Identify which cell holds the provided text, then report its (x, y) central coordinate. 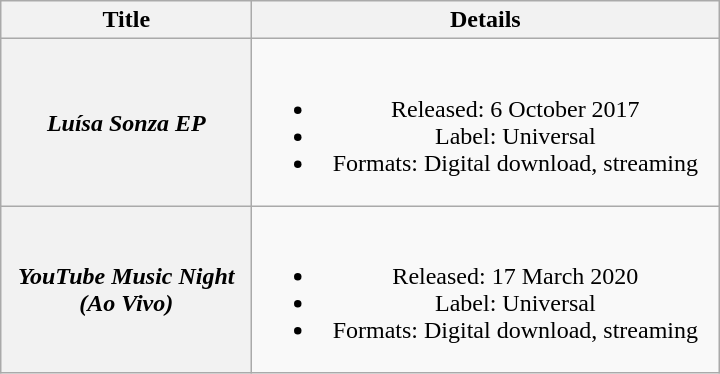
Details (486, 20)
Released: 6 October 2017Label: UniversalFormats: Digital download, streaming (486, 122)
Luísa Sonza EP (126, 122)
Title (126, 20)
YouTube Music Night (Ao Vivo) (126, 290)
Released: 17 March 2020Label: UniversalFormats: Digital download, streaming (486, 290)
